Output the (x, y) coordinate of the center of the cell containing the given text.  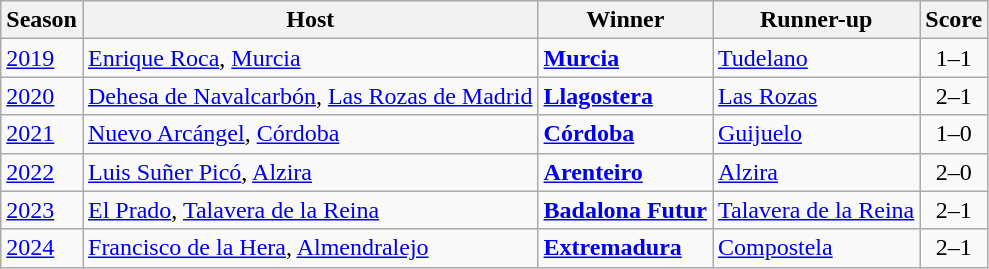
Luis Suñer Picó, Alzira (310, 172)
2022 (42, 172)
Alzira (816, 172)
Guijuelo (816, 134)
Season (42, 20)
Host (310, 20)
2024 (42, 248)
1–1 (954, 58)
Córdoba (625, 134)
Score (954, 20)
Murcia (625, 58)
Nuevo Arcángel, Córdoba (310, 134)
1–0 (954, 134)
2023 (42, 210)
Enrique Roca, Murcia (310, 58)
2021 (42, 134)
Tudelano (816, 58)
Arenteiro (625, 172)
2020 (42, 96)
El Prado, Talavera de la Reina (310, 210)
Compostela (816, 248)
Talavera de la Reina (816, 210)
Llagostera (625, 96)
Winner (625, 20)
Francisco de la Hera, Almendralejo (310, 248)
Extremadura (625, 248)
Runner-up (816, 20)
Dehesa de Navalcarbón, Las Rozas de Madrid (310, 96)
Badalona Futur (625, 210)
Las Rozas (816, 96)
2–0 (954, 172)
2019 (42, 58)
